Pinpoint the cell where the given text exists, returning its (x, y) midpoint coordinate. 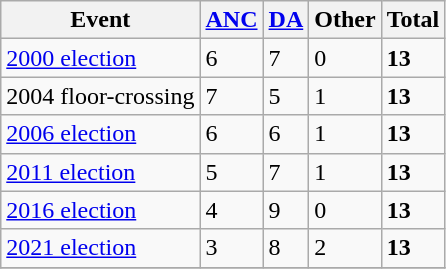
4 (232, 210)
8 (286, 248)
2011 election (100, 172)
2006 election (100, 134)
Total (413, 20)
Event (100, 20)
2021 election (100, 248)
2000 election (100, 58)
9 (286, 210)
2004 floor-crossing (100, 96)
ANC (232, 20)
2 (345, 248)
Other (345, 20)
3 (232, 248)
DA (286, 20)
2016 election (100, 210)
